Return the (X, Y) coordinate for the center point of the cell that contains the specified text.  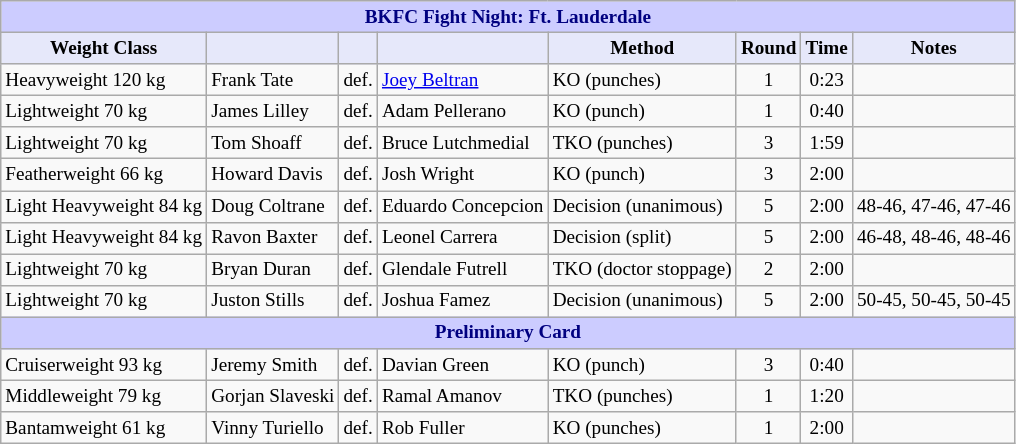
Tom Shoaff (273, 143)
James Lilley (273, 111)
Bruce Lutchmedial (462, 143)
1:20 (826, 396)
Joey Beltran (462, 80)
1:59 (826, 143)
Round (768, 48)
Featherweight 66 kg (104, 175)
Bantamweight 61 kg (104, 428)
Eduardo Concepcion (462, 206)
Howard Davis (273, 175)
0:23 (826, 80)
Frank Tate (273, 80)
Bryan Duran (273, 270)
Decision (split) (642, 238)
Gorjan Slaveski (273, 396)
Preliminary Card (508, 333)
Vinny Turiello (273, 428)
Josh Wright (462, 175)
BKFC Fight Night: Ft. Lauderdale (508, 17)
Ravon Baxter (273, 238)
Joshua Famez (462, 301)
Time (826, 48)
TKO (doctor stoppage) (642, 270)
46-48, 48-46, 48-46 (934, 238)
50-45, 50-45, 50-45 (934, 301)
Notes (934, 48)
Ramal Amanov (462, 396)
Doug Coltrane (273, 206)
Glendale Futrell (462, 270)
Method (642, 48)
Middleweight 79 kg (104, 396)
Adam Pellerano (462, 111)
Davian Green (462, 365)
Rob Fuller (462, 428)
Weight Class (104, 48)
48-46, 47-46, 47-46 (934, 206)
Juston Stills (273, 301)
2 (768, 270)
Leonel Carrera (462, 238)
Jeremy Smith (273, 365)
Cruiserweight 93 kg (104, 365)
Heavyweight 120 kg (104, 80)
